Find where the given text appears and provide that cell's center as (x, y) coordinate. 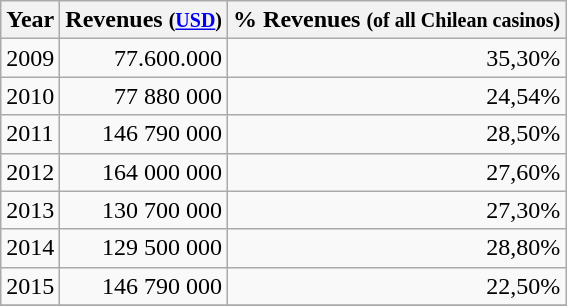
77 880 000 (144, 96)
2015 (30, 286)
% Revenues (of all Chilean casinos) (397, 20)
2010 (30, 96)
35,30% (397, 58)
27,60% (397, 172)
77.600.000 (144, 58)
129 500 000 (144, 248)
22,50% (397, 286)
2013 (30, 210)
2009 (30, 58)
27,30% (397, 210)
2014 (30, 248)
130 700 000 (144, 210)
164 000 000 (144, 172)
Revenues (USD) (144, 20)
24,54% (397, 96)
2012 (30, 172)
Year (30, 20)
2011 (30, 134)
28,50% (397, 134)
28,80% (397, 248)
